Capture the cell that displays the provided text and extract its [x, y] central coordinate. 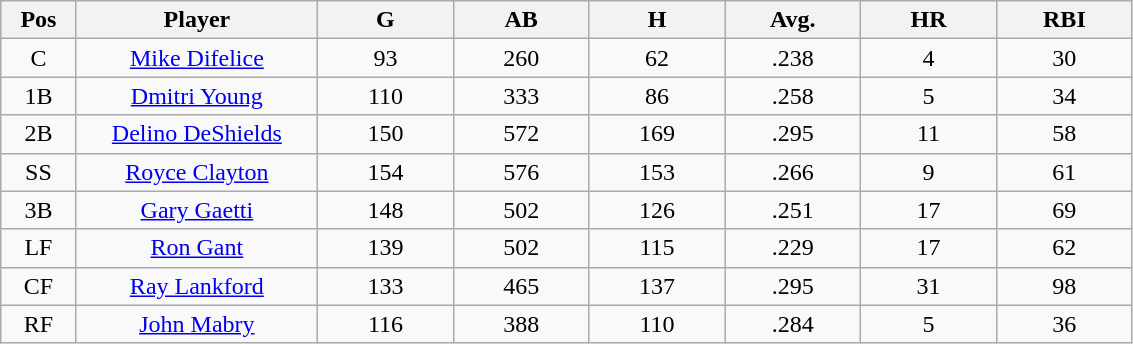
69 [1064, 210]
AB [521, 20]
61 [1064, 172]
LF [38, 248]
11 [929, 134]
126 [657, 210]
30 [1064, 58]
H [657, 20]
1B [38, 96]
Dmitri Young [196, 96]
.258 [793, 96]
RF [38, 324]
572 [521, 134]
169 [657, 134]
36 [1064, 324]
Pos [38, 20]
CF [38, 286]
86 [657, 96]
.284 [793, 324]
260 [521, 58]
Avg. [793, 20]
Mike Difelice [196, 58]
John Mabry [196, 324]
137 [657, 286]
133 [386, 286]
.238 [793, 58]
154 [386, 172]
116 [386, 324]
HR [929, 20]
.266 [793, 172]
148 [386, 210]
9 [929, 172]
.251 [793, 210]
93 [386, 58]
2B [38, 134]
150 [386, 134]
139 [386, 248]
SS [38, 172]
388 [521, 324]
Royce Clayton [196, 172]
.229 [793, 248]
Ron Gant [196, 248]
Gary Gaetti [196, 210]
C [38, 58]
Ray Lankford [196, 286]
3B [38, 210]
Player [196, 20]
4 [929, 58]
333 [521, 96]
34 [1064, 96]
98 [1064, 286]
31 [929, 286]
58 [1064, 134]
G [386, 20]
Delino DeShields [196, 134]
576 [521, 172]
RBI [1064, 20]
153 [657, 172]
465 [521, 286]
115 [657, 248]
